For the text-containing cell, return its midpoint in (X, Y) coordinate format. 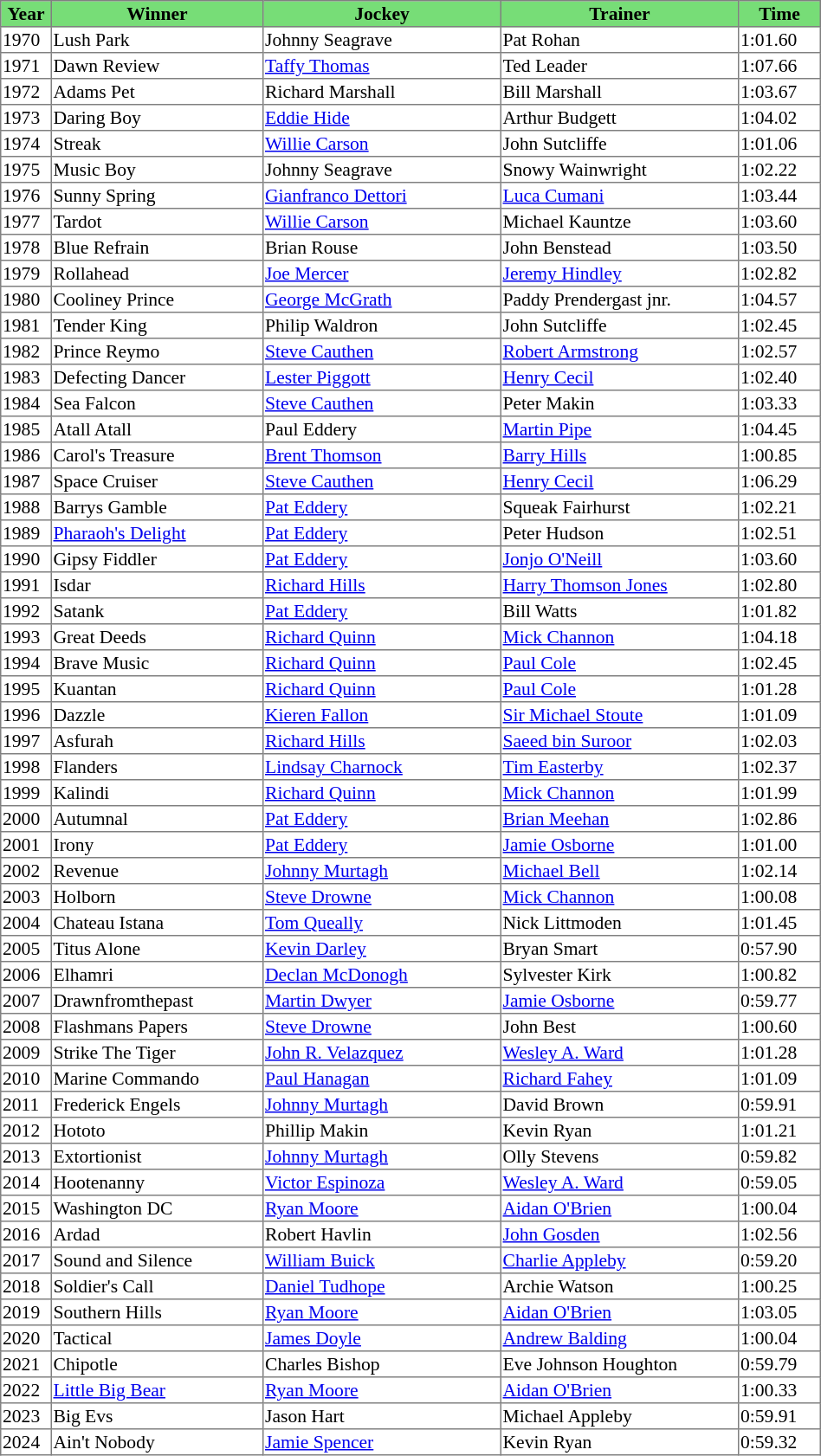
1971 (26, 66)
Joe Mercer (382, 274)
Kevin Darley (382, 949)
Brent Thomson (382, 455)
1977 (26, 222)
1987 (26, 481)
Chipotle (157, 1364)
2016 (26, 1234)
Brian Meehan (619, 819)
1983 (26, 377)
1:04.18 (779, 637)
2018 (26, 1286)
1:07.66 (779, 66)
Ted Leader (619, 66)
2002 (26, 871)
Bryan Smart (619, 949)
Defecting Dancer (157, 377)
1996 (26, 715)
Cooliney Prince (157, 300)
Prince Reymo (157, 351)
Tim Easterby (619, 767)
1978 (26, 248)
Victor Espinoza (382, 1182)
0:59.32 (779, 1442)
Big Evs (157, 1416)
George McGrath (382, 300)
Tom Queally (382, 923)
Asfurah (157, 741)
Paddy Prendergast jnr. (619, 300)
1986 (26, 455)
Carol's Treasure (157, 455)
Brave Music (157, 663)
1:00.25 (779, 1286)
0:57.90 (779, 949)
1:03.50 (779, 248)
John Gosden (619, 1234)
1989 (26, 533)
2015 (26, 1208)
Lester Piggott (382, 377)
Squeak Fairhurst (619, 507)
Richard Fahey (619, 1079)
Sound and Silence (157, 1260)
1981 (26, 325)
Pharaoh's Delight (157, 533)
Ain't Nobody (157, 1442)
Kieren Fallon (382, 715)
Elhamri (157, 975)
0:59.77 (779, 1001)
Atall Atall (157, 429)
John Benstead (619, 248)
Peter Makin (619, 403)
Gipsy Fiddler (157, 559)
Little Big Bear (157, 1390)
1970 (26, 40)
Kalindi (157, 793)
Michael Appleby (619, 1416)
1976 (26, 196)
Jeremy Hindley (619, 274)
Bill Watts (619, 611)
1:00.85 (779, 455)
1:04.02 (779, 118)
Brian Rouse (382, 248)
Richard Marshall (382, 92)
1:00.60 (779, 1027)
1972 (26, 92)
1:02.57 (779, 351)
Revenue (157, 871)
1:00.82 (779, 975)
Daniel Tudhope (382, 1286)
Saeed bin Suroor (619, 741)
2003 (26, 897)
Sunny Spring (157, 196)
Snowy Wainwright (619, 170)
1:01.60 (779, 40)
Archie Watson (619, 1286)
Andrew Balding (619, 1338)
Sylvester Kirk (619, 975)
Philip Waldron (382, 325)
1:01.00 (779, 845)
1985 (26, 429)
1997 (26, 741)
Taffy Thomas (382, 66)
1979 (26, 274)
Year (26, 14)
Autumnal (157, 819)
2017 (26, 1260)
Sir Michael Stoute (619, 715)
Dazzle (157, 715)
Isdar (157, 585)
1:06.29 (779, 481)
1991 (26, 585)
1:02.86 (779, 819)
Michael Bell (619, 871)
Satank (157, 611)
1:04.57 (779, 300)
Peter Hudson (619, 533)
Soldier's Call (157, 1286)
Lindsay Charnock (382, 767)
1:04.45 (779, 429)
1980 (26, 300)
1993 (26, 637)
Jonjo O'Neill (619, 559)
Trainer (619, 14)
1:02.40 (779, 377)
Declan McDonogh (382, 975)
Strike The Tiger (157, 1053)
Winner (157, 14)
John R. Velazquez (382, 1053)
Space Cruiser (157, 481)
1:02.21 (779, 507)
1:03.67 (779, 92)
1:03.44 (779, 196)
Eddie Hide (382, 118)
1975 (26, 170)
Barry Hills (619, 455)
Hototo (157, 1131)
1:02.56 (779, 1234)
1:02.82 (779, 274)
1:01.99 (779, 793)
Daring Boy (157, 118)
Holborn (157, 897)
Eve Johnson Houghton (619, 1364)
1:03.33 (779, 403)
0:59.82 (779, 1156)
Streak (157, 144)
Tender King (157, 325)
Bill Marshall (619, 92)
1973 (26, 118)
Olly Stevens (619, 1156)
Jamie Spencer (382, 1442)
1999 (26, 793)
2004 (26, 923)
Washington DC (157, 1208)
Robert Havlin (382, 1234)
Robert Armstrong (619, 351)
1992 (26, 611)
1:02.37 (779, 767)
2024 (26, 1442)
2008 (26, 1027)
0:59.05 (779, 1182)
2001 (26, 845)
2022 (26, 1390)
Ardad (157, 1234)
Hootenanny (157, 1182)
Charles Bishop (382, 1364)
1:02.51 (779, 533)
Extortionist (157, 1156)
1:02.22 (779, 170)
1994 (26, 663)
2019 (26, 1312)
1974 (26, 144)
Paul Eddery (382, 429)
1:01.82 (779, 611)
Luca Cumani (619, 196)
1988 (26, 507)
Lush Park (157, 40)
1:01.45 (779, 923)
1982 (26, 351)
Southern Hills (157, 1312)
0:59.79 (779, 1364)
1998 (26, 767)
Frederick Engels (157, 1105)
Martin Dwyer (382, 1001)
1:01.21 (779, 1131)
2010 (26, 1079)
Tactical (157, 1338)
1:03.05 (779, 1312)
2011 (26, 1105)
2007 (26, 1001)
Harry Thomson Jones (619, 585)
Kuantan (157, 689)
William Buick (382, 1260)
John Best (619, 1027)
2000 (26, 819)
0:59.20 (779, 1260)
Phillip Makin (382, 1131)
2013 (26, 1156)
2020 (26, 1338)
1:02.14 (779, 871)
1984 (26, 403)
Michael Kauntze (619, 222)
Irony (157, 845)
Paul Hanagan (382, 1079)
2014 (26, 1182)
2012 (26, 1131)
1995 (26, 689)
Charlie Appleby (619, 1260)
Adams Pet (157, 92)
1:02.80 (779, 585)
Great Deeds (157, 637)
Chateau Istana (157, 923)
1:00.33 (779, 1390)
2005 (26, 949)
Music Boy (157, 170)
1990 (26, 559)
Sea Falcon (157, 403)
1:01.06 (779, 144)
2021 (26, 1364)
Drawnfromthepast (157, 1001)
Barrys Gamble (157, 507)
Jockey (382, 14)
Dawn Review (157, 66)
Nick Littmoden (619, 923)
Pat Rohan (619, 40)
1:02.03 (779, 741)
2009 (26, 1053)
Blue Refrain (157, 248)
Flanders (157, 767)
Gianfranco Dettori (382, 196)
Arthur Budgett (619, 118)
David Brown (619, 1105)
2023 (26, 1416)
Flashmans Papers (157, 1027)
Tardot (157, 222)
1:00.08 (779, 897)
Titus Alone (157, 949)
James Doyle (382, 1338)
Rollahead (157, 274)
Jason Hart (382, 1416)
Marine Commando (157, 1079)
Time (779, 14)
2006 (26, 975)
Martin Pipe (619, 429)
